Return [X, Y] of the center of cell containing provided text 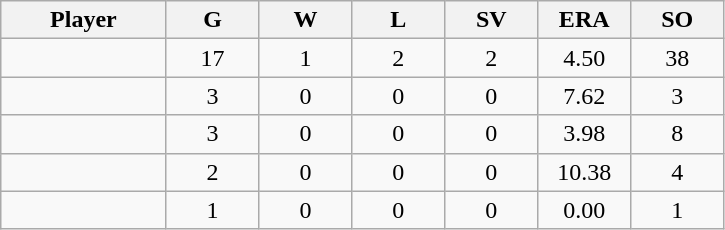
8 [678, 134]
38 [678, 58]
4 [678, 172]
17 [212, 58]
0.00 [584, 210]
SV [492, 20]
Player [84, 20]
SO [678, 20]
4.50 [584, 58]
3.98 [584, 134]
7.62 [584, 96]
ERA [584, 20]
10.38 [584, 172]
L [398, 20]
W [306, 20]
G [212, 20]
